Capture the cell that displays the provided text and extract its [x, y] central coordinate. 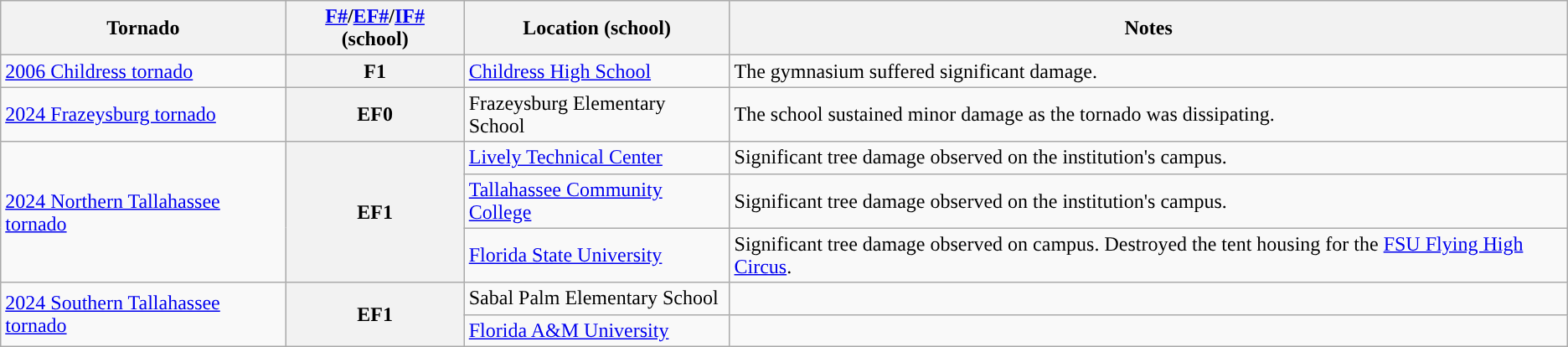
2024 Northern Tallahassee tornado [143, 212]
The gymnasium suffered significant damage. [1148, 71]
The school sustained minor damage as the tornado was dissipating. [1148, 114]
Notes [1148, 28]
Significant tree damage observed on campus. Destroyed the tent housing for the FSU Flying High Circus. [1148, 255]
2006 Childress tornado [143, 71]
Tallahassee Community College [596, 201]
Sabal Palm Elementary School [596, 298]
2024 Southern Tallahassee tornado [143, 314]
Lively Technical Center [596, 158]
F1 [375, 71]
Frazeysburg Elementary School [596, 114]
2024 Frazeysburg tornado [143, 114]
EF0 [375, 114]
F#/EF#/IF# (school) [375, 28]
Florida State University [596, 255]
Location (school) [596, 28]
Tornado [143, 28]
Childress High School [596, 71]
Florida A&M University [596, 330]
